Return (X, Y) of the center of cell containing provided text 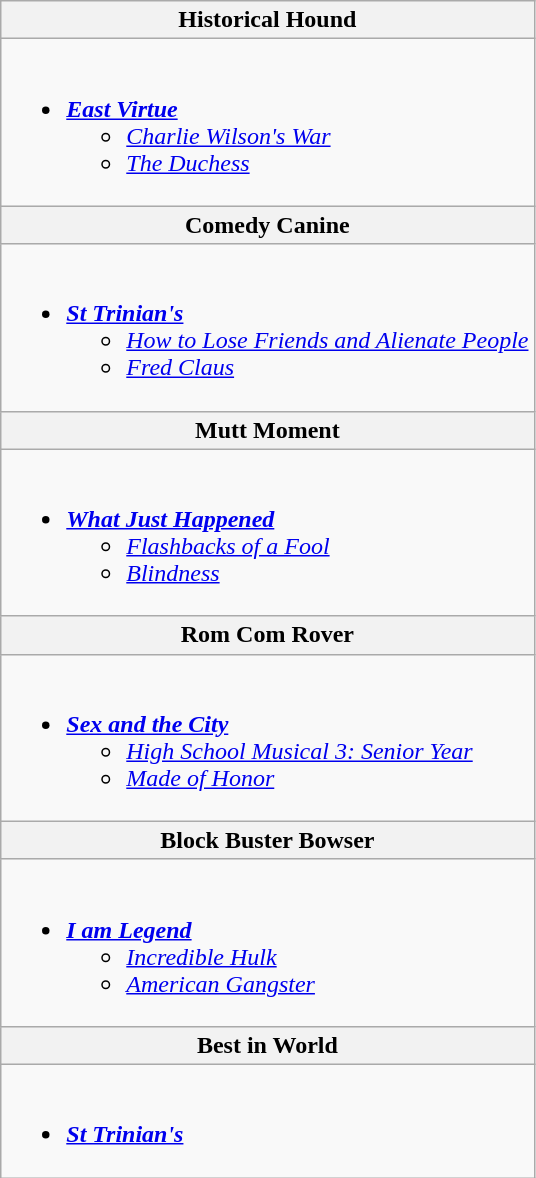
Comedy Canine (268, 225)
Sex and the CityHigh School Musical 3: Senior YearMade of Honor (268, 738)
What Just HappenedFlashbacks of a FoolBlindness (268, 532)
I am LegendIncredible HulkAmerican Gangster (268, 942)
St Trinian'sHow to Lose Friends and Alienate PeopleFred Claus (268, 328)
Block Buster Bowser (268, 840)
St Trinian's (268, 1120)
East VirtueCharlie Wilson's WarThe Duchess (268, 122)
Rom Com Rover (268, 635)
Best in World (268, 1045)
Historical Hound (268, 20)
Mutt Moment (268, 430)
